Return [x, y] of the center of cell containing provided text 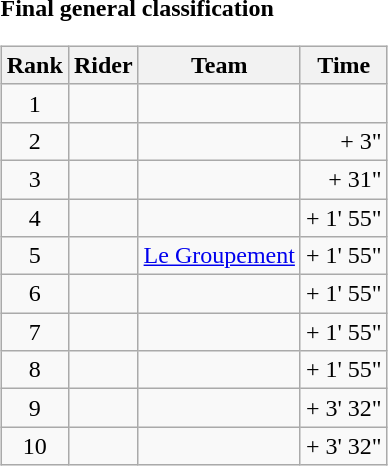
10 [34, 446]
+ 31" [344, 179]
2 [34, 141]
Team [219, 65]
4 [34, 217]
6 [34, 294]
1 [34, 103]
7 [34, 332]
Time [344, 65]
3 [34, 179]
+ 3" [344, 141]
5 [34, 256]
Le Groupement [219, 256]
Rider [103, 65]
8 [34, 370]
9 [34, 408]
Rank [34, 65]
